Locate the cell with the specified text and output its [x, y] center coordinate. 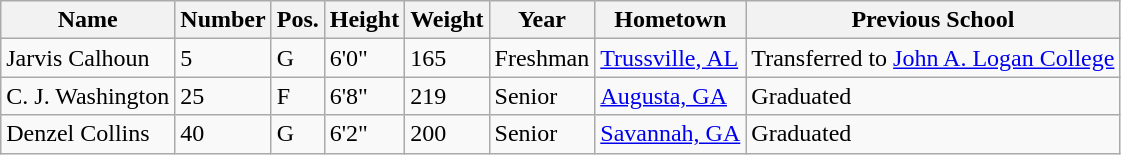
Pos. [298, 20]
200 [447, 134]
F [298, 96]
Denzel Collins [88, 134]
Name [88, 20]
6'2" [364, 134]
Savannah, GA [670, 134]
Trussville, AL [670, 58]
Number [223, 20]
Freshman [542, 58]
6'8" [364, 96]
165 [447, 58]
Height [364, 20]
25 [223, 96]
Weight [447, 20]
40 [223, 134]
Previous School [933, 20]
Jarvis Calhoun [88, 58]
C. J. Washington [88, 96]
6'0" [364, 58]
Year [542, 20]
Augusta, GA [670, 96]
5 [223, 58]
Transferred to John A. Logan College [933, 58]
Hometown [670, 20]
219 [447, 96]
